Detect which cell encompasses the target text, then output its [X, Y] center coordinate. 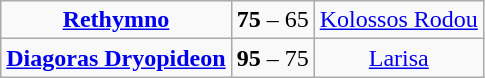
Larisa [398, 58]
95 – 75 [272, 58]
Kolossos Rodou [398, 20]
Rethymno [116, 20]
Diagoras Dryopideon [116, 58]
75 – 65 [272, 20]
